Identify which cell holds the provided text, then report its [X, Y] central coordinate. 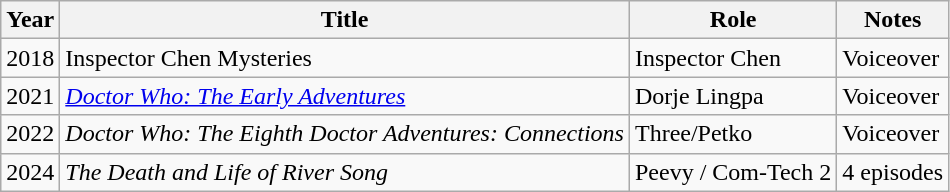
Title [345, 20]
Peevy / Com-Tech 2 [732, 172]
Three/Petko [732, 134]
The Death and Life of River Song [345, 172]
Doctor Who: The Early Adventures [345, 96]
Dorje Lingpa [732, 96]
Inspector Chen [732, 58]
Role [732, 20]
4 episodes [893, 172]
Inspector Chen Mysteries [345, 58]
2018 [30, 58]
2022 [30, 134]
Year [30, 20]
Notes [893, 20]
Doctor Who: The Eighth Doctor Adventures: Connections [345, 134]
2024 [30, 172]
2021 [30, 96]
